Return (x, y) of the center of cell containing provided text 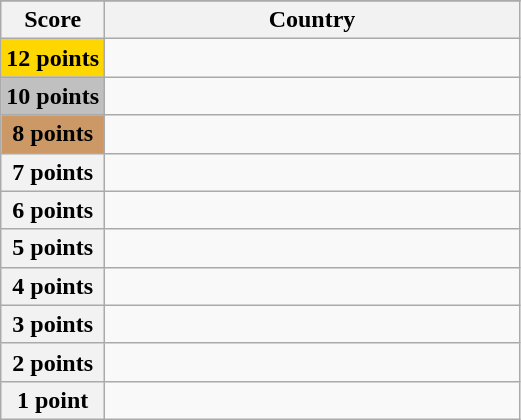
4 points (53, 286)
5 points (53, 248)
1 point (53, 400)
6 points (53, 210)
12 points (53, 58)
Country (312, 20)
2 points (53, 362)
7 points (53, 172)
8 points (53, 134)
Score (53, 20)
10 points (53, 96)
3 points (53, 324)
